Identify which cell holds the provided text, then report its [x, y] central coordinate. 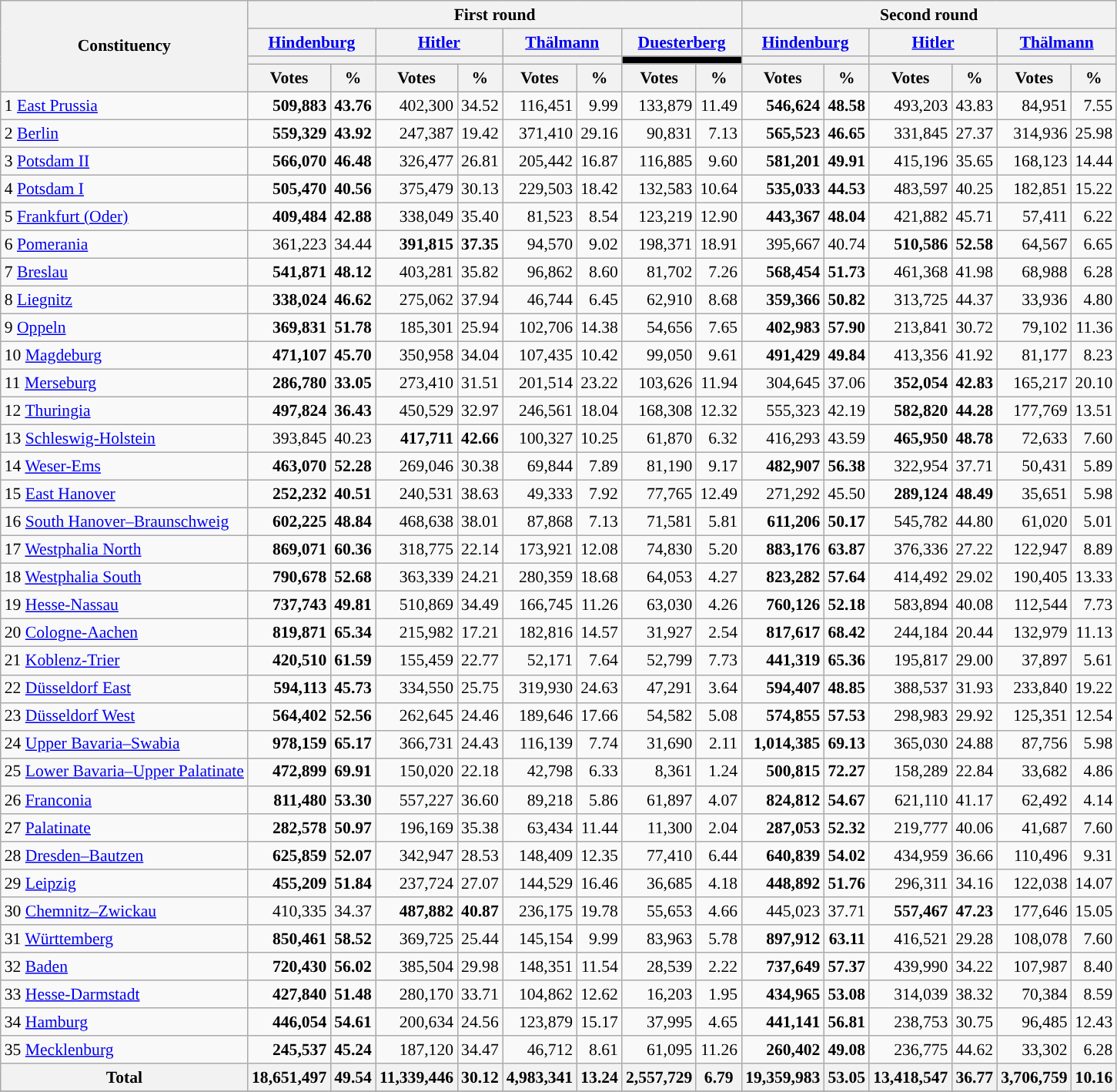
34.04 [480, 356]
27.07 [480, 883]
338,024 [289, 300]
269,046 [416, 467]
30 Chemnitz–Zwickau [125, 911]
273,410 [416, 384]
365,030 [910, 744]
282,578 [289, 828]
40.08 [975, 605]
240,531 [416, 494]
38.01 [480, 522]
15.17 [599, 1022]
304,645 [782, 384]
34.16 [975, 883]
Duesterberg [682, 42]
87,868 [540, 522]
361,223 [289, 245]
811,480 [289, 800]
602,225 [289, 522]
43.76 [353, 106]
36.66 [975, 856]
44.53 [847, 189]
50.17 [847, 522]
366,731 [416, 744]
13.24 [599, 1077]
545,782 [910, 522]
350,958 [416, 356]
472,899 [289, 772]
107,987 [1034, 966]
61,095 [659, 1050]
17.21 [480, 633]
2.11 [719, 744]
510,869 [416, 605]
53.08 [847, 994]
371,410 [540, 133]
30.75 [975, 1022]
54.67 [847, 800]
48.04 [847, 217]
24.21 [480, 578]
16,203 [659, 994]
5.81 [719, 522]
27.37 [975, 133]
26 Franconia [125, 800]
6.33 [599, 772]
12.90 [719, 217]
7.65 [719, 328]
108,078 [1034, 939]
40.51 [353, 494]
11.54 [599, 966]
61,870 [659, 439]
40.87 [480, 911]
2 Berlin [125, 133]
22.18 [480, 772]
31,927 [659, 633]
36.43 [353, 411]
12.08 [599, 550]
65.17 [353, 744]
434,965 [782, 994]
8.40 [1095, 966]
145,154 [540, 939]
737,743 [289, 605]
190,405 [1034, 578]
15.22 [1095, 189]
594,407 [782, 688]
2.22 [719, 966]
7.26 [719, 273]
414,492 [910, 578]
326,477 [416, 162]
468,638 [416, 522]
260,402 [782, 1050]
8.59 [1095, 994]
122,038 [1034, 883]
89,218 [540, 800]
11.49 [719, 106]
9.02 [599, 245]
46.65 [847, 133]
33 Hesse-Darmstadt [125, 994]
8.23 [1095, 356]
271,292 [782, 494]
50.97 [353, 828]
96,862 [540, 273]
22.14 [480, 550]
57.53 [847, 716]
35.82 [480, 273]
9.17 [719, 467]
557,467 [910, 911]
34.47 [480, 1050]
491,429 [782, 356]
7.74 [599, 744]
45.73 [353, 688]
20 Cologne-Aachen [125, 633]
132,583 [659, 189]
471,107 [289, 356]
72,633 [1034, 439]
11 Merseburg [125, 384]
150,020 [416, 772]
Constituency [125, 46]
34 Hamburg [125, 1022]
4.14 [1095, 800]
20.10 [1095, 384]
313,725 [910, 300]
52.28 [353, 467]
13,418,547 [910, 1077]
144,529 [540, 883]
219,777 [910, 828]
4.07 [719, 800]
566,070 [289, 162]
546,624 [782, 106]
116,139 [540, 744]
4.18 [719, 883]
9.31 [1095, 856]
10.42 [599, 356]
23.22 [599, 384]
640,839 [782, 856]
34.44 [353, 245]
14 Weser-Ems [125, 467]
720,430 [289, 966]
446,054 [289, 1022]
74,830 [659, 550]
24.43 [480, 744]
33,302 [1034, 1050]
850,461 [289, 939]
18,651,497 [289, 1077]
31,690 [659, 744]
318,775 [416, 550]
12.43 [1095, 1022]
53.05 [847, 1077]
6.32 [719, 439]
4 Potsdam I [125, 189]
41.17 [975, 800]
168,308 [659, 411]
63,434 [540, 828]
3,706,759 [1034, 1077]
5.01 [1095, 522]
100,327 [540, 439]
44.28 [975, 411]
81,177 [1034, 356]
4.26 [719, 605]
6.44 [719, 856]
24.88 [975, 744]
565,523 [782, 133]
6.65 [1095, 245]
195,817 [910, 661]
81,702 [659, 273]
8.54 [599, 217]
31.51 [480, 384]
314,936 [1034, 133]
48.84 [353, 522]
4,983,341 [540, 1077]
57.37 [847, 966]
37,995 [659, 1022]
237,724 [416, 883]
44.37 [975, 300]
455,209 [289, 883]
47,291 [659, 688]
369,725 [416, 939]
29 Leipzig [125, 883]
41.92 [975, 356]
19 Hesse-Nassau [125, 605]
40.23 [353, 439]
13.51 [1095, 411]
244,184 [910, 633]
45.70 [353, 356]
33,936 [1034, 300]
869,071 [289, 550]
47.23 [975, 911]
62,910 [659, 300]
1,014,385 [782, 744]
36.60 [480, 800]
46.48 [353, 162]
611,206 [782, 522]
90,831 [659, 133]
31.93 [975, 688]
Total [125, 1077]
376,336 [910, 550]
42.83 [975, 384]
42,798 [540, 772]
49,333 [540, 494]
16.87 [599, 162]
262,645 [416, 716]
465,950 [910, 439]
112,544 [1034, 605]
52.18 [847, 605]
581,201 [782, 162]
29.00 [975, 661]
402,983 [782, 328]
12.49 [719, 494]
11,300 [659, 828]
28.53 [480, 856]
10.16 [1095, 1077]
18.42 [599, 189]
61.59 [353, 661]
246,561 [540, 411]
34.49 [480, 605]
52.68 [353, 578]
413,356 [910, 356]
287,053 [782, 828]
5 Frankfurt (Oder) [125, 217]
17.66 [599, 716]
8.60 [599, 273]
173,921 [540, 550]
33,682 [1034, 772]
83,963 [659, 939]
36,685 [659, 883]
50,431 [1034, 467]
5.86 [599, 800]
823,282 [782, 578]
56.02 [353, 966]
296,311 [910, 883]
77,765 [659, 494]
54.61 [353, 1022]
13 Schleswig-Holstein [125, 439]
22.84 [975, 772]
96,485 [1034, 1022]
7.64 [599, 661]
44.80 [975, 522]
439,990 [910, 966]
482,907 [782, 467]
27 Palatinate [125, 828]
165,217 [1034, 384]
116,885 [659, 162]
35,651 [1034, 494]
9 Oppeln [125, 328]
4.86 [1095, 772]
63.11 [847, 939]
72.27 [847, 772]
4.27 [719, 578]
10.64 [719, 189]
5.08 [719, 716]
125,351 [1034, 716]
87,756 [1034, 744]
236,775 [910, 1050]
107,435 [540, 356]
12.54 [1095, 716]
33.71 [480, 994]
461,368 [910, 273]
First round [494, 15]
36.77 [975, 1077]
12.35 [599, 856]
58.52 [353, 939]
557,227 [416, 800]
24.46 [480, 716]
2.54 [719, 633]
7.89 [599, 467]
8,361 [659, 772]
187,120 [416, 1050]
200,634 [416, 1022]
63,030 [659, 605]
28,539 [659, 966]
819,871 [289, 633]
483,597 [910, 189]
21 Koblenz-Trier [125, 661]
11.36 [1095, 328]
29.02 [975, 578]
32.97 [480, 411]
7.92 [599, 494]
7 Breslau [125, 273]
6.79 [719, 1077]
883,176 [782, 550]
30.72 [975, 328]
427,840 [289, 994]
51.84 [353, 883]
363,339 [416, 578]
24.63 [599, 688]
395,667 [782, 245]
15 East Hanover [125, 494]
25.98 [1095, 133]
12 Thuringia [125, 411]
26.81 [480, 162]
298,983 [910, 716]
1.95 [719, 994]
35.38 [480, 828]
25.94 [480, 328]
535,033 [782, 189]
38.63 [480, 494]
215,982 [416, 633]
48.58 [847, 106]
2,557,729 [659, 1077]
18.68 [599, 578]
40.25 [975, 189]
71,581 [659, 522]
48.12 [353, 273]
403,281 [416, 273]
69,844 [540, 467]
64,567 [1034, 245]
155,459 [416, 661]
116,451 [540, 106]
48.49 [975, 494]
233,840 [1034, 688]
621,110 [910, 800]
196,169 [416, 828]
7.55 [1095, 106]
4.80 [1095, 300]
70,384 [1034, 994]
31 Württemberg [125, 939]
48.85 [847, 688]
8.61 [599, 1050]
62,492 [1034, 800]
8.89 [1095, 550]
391,815 [416, 245]
65.36 [847, 661]
817,617 [782, 633]
410,335 [289, 911]
40.06 [975, 828]
35.40 [480, 217]
56.38 [847, 467]
61,897 [659, 800]
11.94 [719, 384]
30.13 [480, 189]
280,170 [416, 994]
236,175 [540, 911]
388,537 [910, 688]
41.98 [975, 273]
148,409 [540, 856]
19.78 [599, 911]
79,102 [1034, 328]
51.73 [847, 273]
56.81 [847, 1022]
1 East Prussia [125, 106]
27.22 [975, 550]
201,514 [540, 384]
409,484 [289, 217]
182,816 [540, 633]
3 Potsdam II [125, 162]
1.24 [719, 772]
334,550 [416, 688]
43.59 [847, 439]
555,323 [782, 411]
42.66 [480, 439]
102,706 [540, 328]
45.24 [353, 1050]
46,744 [540, 300]
Second round [928, 15]
49.84 [847, 356]
24 Upper Bavaria–Swabia [125, 744]
34.52 [480, 106]
54.02 [847, 856]
28 Dresden–Bautzen [125, 856]
402,300 [416, 106]
322,954 [910, 467]
32 Baden [125, 966]
158,289 [910, 772]
19.22 [1095, 688]
166,745 [540, 605]
445,023 [782, 911]
17 Westphalia North [125, 550]
11,339,446 [416, 1077]
505,470 [289, 189]
25 Lower Bavaria–Upper Palatinate [125, 772]
61,020 [1034, 522]
10 Magdeburg [125, 356]
8 Liegnitz [125, 300]
205,442 [540, 162]
48.78 [975, 439]
19.42 [480, 133]
41,687 [1034, 828]
65.34 [353, 633]
487,882 [416, 911]
46.62 [353, 300]
6.45 [599, 300]
12.62 [599, 994]
81,190 [659, 467]
319,930 [540, 688]
30.38 [480, 467]
978,159 [289, 744]
51.78 [353, 328]
393,845 [289, 439]
14.44 [1095, 162]
198,371 [659, 245]
625,859 [289, 856]
500,815 [782, 772]
416,293 [782, 439]
10.25 [599, 439]
434,959 [910, 856]
24.56 [480, 1022]
18 Westphalia South [125, 578]
52.56 [353, 716]
52.07 [353, 856]
49.81 [353, 605]
14.07 [1095, 883]
15.05 [1095, 911]
286,780 [289, 384]
510,586 [910, 245]
5.78 [719, 939]
420,510 [289, 661]
52.32 [847, 828]
20.44 [975, 633]
51.76 [847, 883]
252,232 [289, 494]
123,879 [540, 1022]
35 Mecklenburg [125, 1050]
582,820 [910, 411]
132,979 [1034, 633]
6 Pomerania [125, 245]
229,503 [540, 189]
331,845 [910, 133]
33.05 [353, 384]
57.90 [847, 328]
42.19 [847, 411]
385,504 [416, 966]
441,141 [782, 1022]
63.87 [847, 550]
463,070 [289, 467]
16 South Hanover–Braunschweig [125, 522]
60.36 [353, 550]
104,862 [540, 994]
30.12 [480, 1077]
42.88 [353, 217]
99,050 [659, 356]
18.04 [599, 411]
103,626 [659, 384]
574,855 [782, 716]
182,851 [1034, 189]
49.08 [847, 1050]
46,712 [540, 1050]
342,947 [416, 856]
177,646 [1034, 911]
415,196 [910, 162]
64,053 [659, 578]
29.92 [975, 716]
37,897 [1034, 661]
35.65 [975, 162]
148,351 [540, 966]
5.61 [1095, 661]
441,319 [782, 661]
247,387 [416, 133]
369,831 [289, 328]
69.13 [847, 744]
51.48 [353, 994]
22.77 [480, 661]
280,359 [540, 578]
245,537 [289, 1050]
493,203 [910, 106]
168,123 [1034, 162]
68,988 [1034, 273]
450,529 [416, 411]
29.28 [975, 939]
352,054 [910, 384]
29.98 [480, 966]
57.64 [847, 578]
123,219 [659, 217]
43.83 [975, 106]
897,912 [782, 939]
375,479 [416, 189]
49.91 [847, 162]
289,124 [910, 494]
5.20 [719, 550]
9.61 [719, 356]
177,769 [1034, 411]
68.42 [847, 633]
443,367 [782, 217]
564,402 [289, 716]
110,496 [1034, 856]
57,411 [1034, 217]
359,366 [782, 300]
81,523 [540, 217]
84,951 [1034, 106]
583,894 [910, 605]
29.16 [599, 133]
38.32 [975, 994]
421,882 [910, 217]
559,329 [289, 133]
238,753 [910, 1022]
417,711 [416, 439]
594,113 [289, 688]
37.35 [480, 245]
11.44 [599, 828]
50.82 [847, 300]
23 Düsseldorf West [125, 716]
54,582 [659, 716]
52,799 [659, 661]
4.65 [719, 1022]
4.66 [719, 911]
55,653 [659, 911]
790,678 [289, 578]
6.22 [1095, 217]
53.30 [353, 800]
9.60 [719, 162]
497,824 [289, 411]
34.37 [353, 911]
52,171 [540, 661]
3.64 [719, 688]
52.58 [975, 245]
13.33 [1095, 578]
34.22 [975, 966]
2.04 [719, 828]
275,062 [416, 300]
14.38 [599, 328]
133,879 [659, 106]
760,126 [782, 605]
12.32 [719, 411]
122,947 [1034, 550]
40.56 [353, 189]
40.74 [847, 245]
69.91 [353, 772]
37.06 [847, 384]
338,049 [416, 217]
16.46 [599, 883]
18.91 [719, 245]
314,039 [910, 994]
77,410 [659, 856]
94,570 [540, 245]
416,521 [910, 939]
185,301 [416, 328]
43.92 [353, 133]
49.54 [353, 1077]
509,883 [289, 106]
448,892 [782, 883]
54,656 [659, 328]
213,841 [910, 328]
44.62 [975, 1050]
541,871 [289, 273]
37.94 [480, 300]
8.68 [719, 300]
19,359,983 [782, 1077]
568,454 [782, 273]
14.57 [599, 633]
11.13 [1095, 633]
45.50 [847, 494]
824,812 [782, 800]
25.75 [480, 688]
45.71 [975, 217]
5.89 [1095, 467]
737,649 [782, 966]
22 Düsseldorf East [125, 688]
189,646 [540, 716]
25.44 [480, 939]
